Return the [x, y] coordinate for the center point of the cell that contains the specified text.  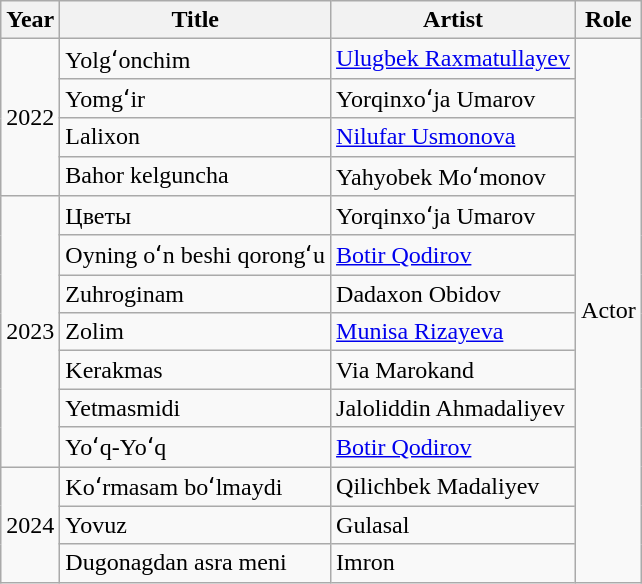
Lalixon [196, 137]
Qilichbek Madaliyev [454, 486]
Yoʻq-Yoʻq [196, 447]
Ulugbek Raxmatullayev [454, 59]
2023 [30, 332]
Oyning oʻn beshi qorongʻu [196, 255]
Nilufar Usmonova [454, 137]
Munisa Rizayeva [454, 332]
Yetmasmidi [196, 408]
Title [196, 20]
Via Marokand [454, 370]
Dadaxon Obidov [454, 294]
Цветы [196, 216]
Actor [609, 310]
Jaloliddin Ahmadaliyev [454, 408]
Bahor kelguncha [196, 176]
Koʻrmasam boʻlmaydi [196, 486]
Kerakmas [196, 370]
Yahyobek Moʻmonov [454, 176]
Imron [454, 563]
Role [609, 20]
Zuhroginam [196, 294]
Artist [454, 20]
Yovuz [196, 525]
2022 [30, 118]
Zolim [196, 332]
Year [30, 20]
2024 [30, 524]
Yomgʻir [196, 98]
Dugonagdan asra meni [196, 563]
Gulasal [454, 525]
Yolgʻonchim [196, 59]
